Identify which cell holds the provided text, then report its [X, Y] central coordinate. 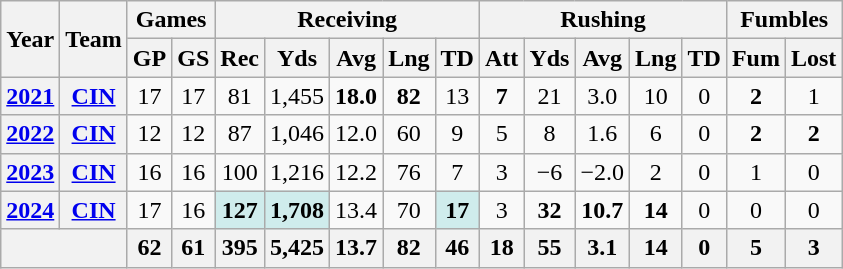
46 [457, 248]
1,046 [298, 134]
2021 [30, 96]
Year [30, 39]
60 [409, 134]
13.7 [356, 248]
12.2 [356, 172]
GP [149, 58]
8 [550, 134]
3.0 [602, 96]
32 [550, 210]
70 [409, 210]
5,425 [298, 248]
3.1 [602, 248]
−6 [550, 172]
1.6 [602, 134]
Receiving [348, 20]
62 [149, 248]
13 [457, 96]
6 [656, 134]
18.0 [356, 96]
81 [240, 96]
10 [656, 96]
−2.0 [602, 172]
87 [240, 134]
100 [240, 172]
1,708 [298, 210]
2022 [30, 134]
61 [194, 248]
127 [240, 210]
Rec [240, 58]
9 [457, 134]
10.7 [602, 210]
76 [409, 172]
2023 [30, 172]
13.4 [356, 210]
1,455 [298, 96]
1,216 [298, 172]
Fumbles [784, 20]
Att [501, 58]
55 [550, 248]
GS [194, 58]
12.0 [356, 134]
Fum [756, 58]
Games [170, 20]
21 [550, 96]
395 [240, 248]
Lost [813, 58]
2024 [30, 210]
Rushing [602, 20]
Team [94, 39]
18 [501, 248]
